Determine the (x, y) coordinate at the center of the cell enclosing the given text.  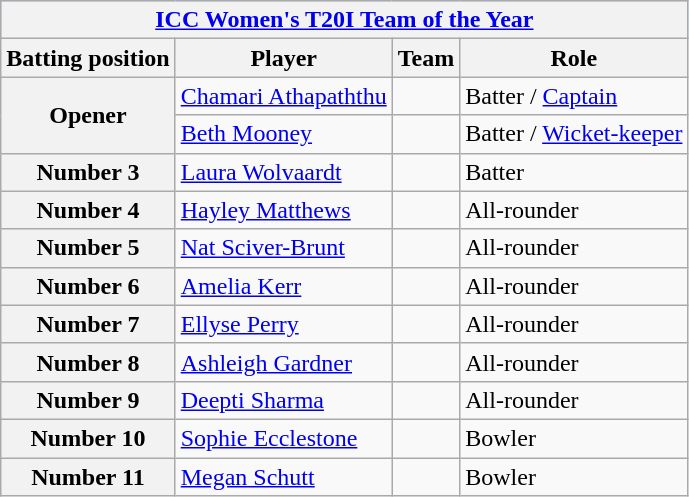
Laura Wolvaardt (284, 172)
Number 4 (88, 210)
Role (574, 58)
Batter (574, 172)
Chamari Athapaththu (284, 96)
Nat Sciver-Brunt (284, 248)
Beth Mooney (284, 134)
Number 11 (88, 477)
Number 9 (88, 400)
Deepti Sharma (284, 400)
Team (426, 58)
Ashleigh Gardner (284, 362)
Megan Schutt (284, 477)
Number 7 (88, 324)
Opener (88, 115)
Number 5 (88, 248)
Number 8 (88, 362)
Ellyse Perry (284, 324)
Batter / Captain (574, 96)
Batter / Wicket-keeper (574, 134)
Amelia Kerr (284, 286)
Sophie Ecclestone (284, 438)
Number 10 (88, 438)
Number 6 (88, 286)
Hayley Matthews (284, 210)
ICC Women's T20I Team of the Year (344, 20)
Player (284, 58)
Batting position (88, 58)
Number 3 (88, 172)
